Determine the [X, Y] coordinate at the center of the cell enclosing the given text.  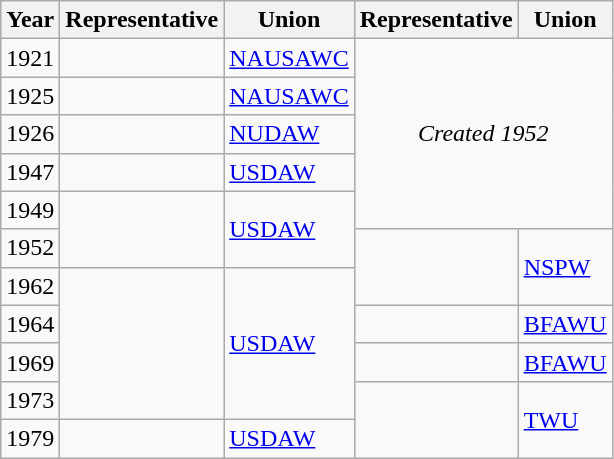
NUDAW [289, 134]
1949 [30, 210]
1969 [30, 362]
1947 [30, 172]
1962 [30, 286]
1925 [30, 96]
1952 [30, 248]
NSPW [565, 267]
Created 1952 [483, 134]
1921 [30, 58]
1964 [30, 324]
Year [30, 20]
1926 [30, 134]
1979 [30, 438]
TWU [565, 419]
1973 [30, 400]
